Capture the cell that displays the provided text and extract its (X, Y) central coordinate. 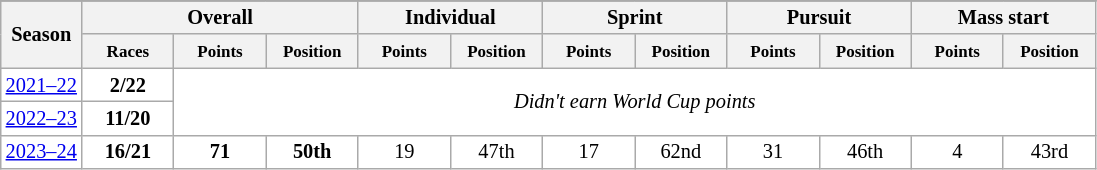
62nd (681, 152)
47th (496, 152)
Sprint (635, 17)
50th (312, 152)
Didn't earn World Cup points (635, 102)
Season (42, 34)
Mass start (1003, 17)
71 (220, 152)
16/21 (128, 152)
19 (404, 152)
17 (589, 152)
Overall (220, 17)
2023–24 (42, 152)
Individual (450, 17)
Races (128, 51)
43rd (1049, 152)
46th (865, 152)
2022–23 (42, 118)
11/20 (128, 118)
2021–22 (42, 85)
31 (773, 152)
4 (957, 152)
2/22 (128, 85)
Pursuit (819, 17)
